Find where the given text appears and provide that cell's center as (X, Y) coordinate. 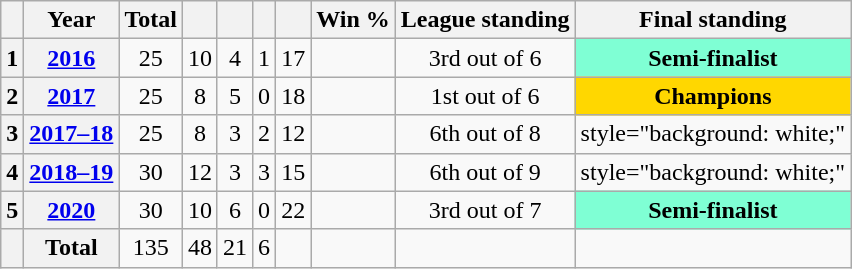
Year (72, 20)
Champions (712, 96)
3rd out of 7 (485, 210)
1st out of 6 (485, 96)
2017–18 (72, 134)
17 (294, 58)
22 (294, 210)
2017 (72, 96)
2018–19 (72, 172)
6th out of 8 (485, 134)
6th out of 9 (485, 172)
Final standing (712, 20)
2016 (72, 58)
18 (294, 96)
21 (234, 248)
135 (151, 248)
2020 (72, 210)
League standing (485, 20)
48 (200, 248)
3rd out of 6 (485, 58)
Win % (354, 20)
15 (294, 172)
